Detect which cell encompasses the target text, then output its (x, y) center coordinate. 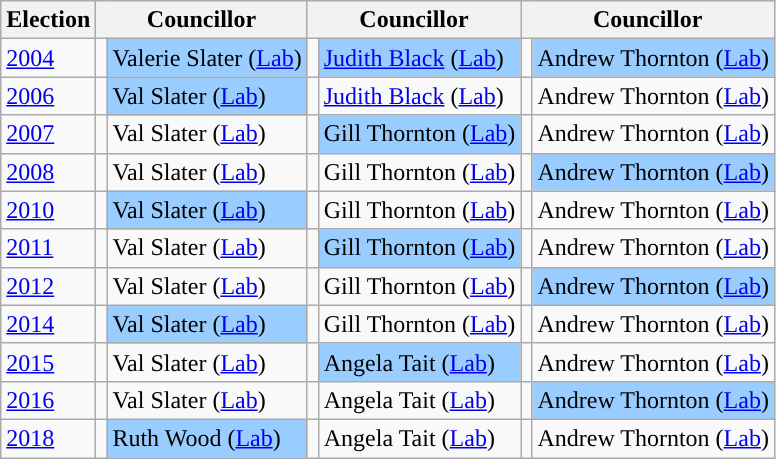
2004 (48, 58)
Election (48, 20)
Ruth Wood (Lab) (207, 438)
2011 (48, 248)
2014 (48, 324)
2012 (48, 286)
2008 (48, 172)
2016 (48, 400)
2015 (48, 362)
2018 (48, 438)
Valerie Slater (Lab) (207, 58)
2007 (48, 134)
2006 (48, 96)
2010 (48, 210)
